Extract the [X, Y] coordinate from the center of the cell holding the provided text.  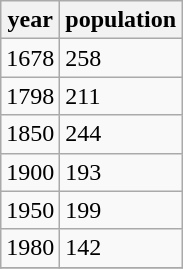
1850 [30, 134]
211 [121, 96]
1950 [30, 210]
193 [121, 172]
244 [121, 134]
199 [121, 210]
1678 [30, 58]
1900 [30, 172]
142 [121, 248]
258 [121, 58]
year [30, 20]
population [121, 20]
1798 [30, 96]
1980 [30, 248]
